Locate the cell with the specified text and output its [x, y] center coordinate. 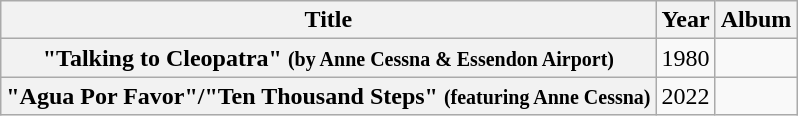
Album [756, 20]
2022 [686, 96]
Year [686, 20]
"Agua Por Favor"/"Ten Thousand Steps" (featuring Anne Cessna) [328, 96]
"Talking to Cleopatra" (by Anne Cessna & Essendon Airport) [328, 58]
Title [328, 20]
1980 [686, 58]
